Search for the cell housing the specified text and yield its [x, y] center coordinate. 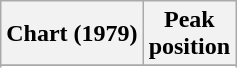
Chart (1979) [72, 34]
Peakposition [189, 34]
